Provide the [x, y] coordinate of the cell's center where the given text is located.  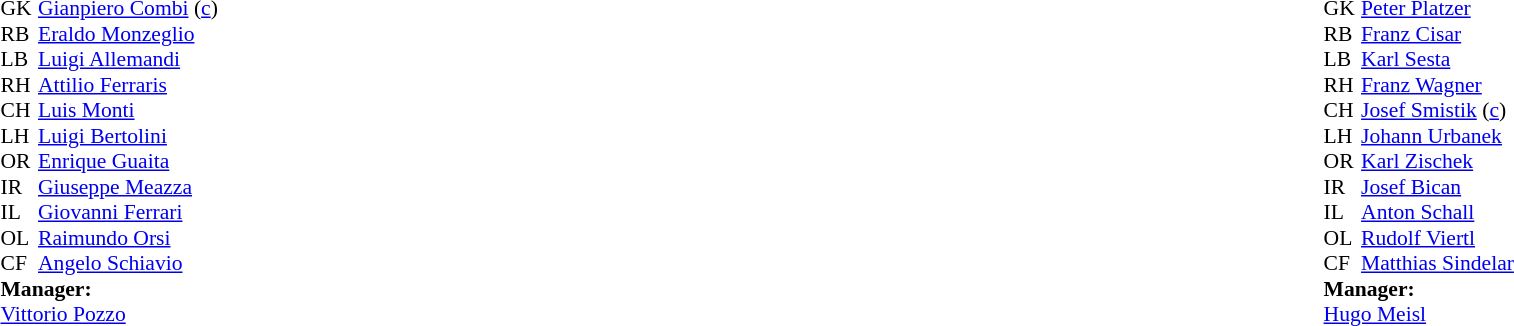
Anton Schall [1438, 213]
Karl Sesta [1438, 59]
Matthias Sindelar [1438, 263]
Enrique Guaita [128, 161]
Franz Wagner [1438, 85]
Franz Cisar [1438, 34]
Karl Zischek [1438, 161]
Josef Smistik (c) [1438, 111]
Attilio Ferraris [128, 85]
Raimundo Orsi [128, 238]
Luigi Bertolini [128, 136]
Eraldo Monzeglio [128, 34]
Rudolf Viertl [1438, 238]
Josef Bican [1438, 187]
Luigi Allemandi [128, 59]
Johann Urbanek [1438, 136]
Luis Monti [128, 111]
Angelo Schiavio [128, 263]
Giovanni Ferrari [128, 213]
Giuseppe Meazza [128, 187]
